Return (X, Y) of the center of cell containing provided text 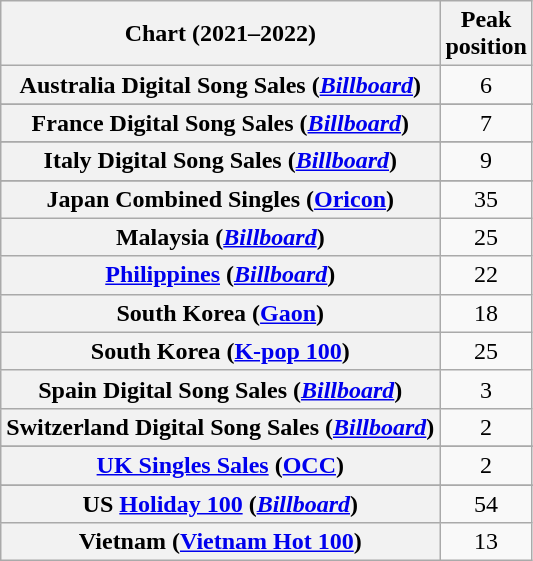
South Korea (Gaon) (220, 313)
South Korea (K-pop 100) (220, 351)
13 (486, 542)
54 (486, 503)
18 (486, 313)
35 (486, 199)
Switzerland Digital Song Sales (Billboard) (220, 427)
US Holiday 100 (Billboard) (220, 503)
Vietnam (Vietnam Hot 100) (220, 542)
Japan Combined Singles (Oricon) (220, 199)
3 (486, 389)
22 (486, 275)
7 (486, 123)
6 (486, 85)
Chart (2021–2022) (220, 34)
France Digital Song Sales (Billboard) (220, 123)
Australia Digital Song Sales (Billboard) (220, 85)
Philippines (Billboard) (220, 275)
Peakposition (486, 34)
Italy Digital Song Sales (Billboard) (220, 161)
UK Singles Sales (OCC) (220, 465)
Malaysia (Billboard) (220, 237)
9 (486, 161)
Spain Digital Song Sales (Billboard) (220, 389)
